From the cell containing the given text, extract its center point as [X, Y] coordinate. 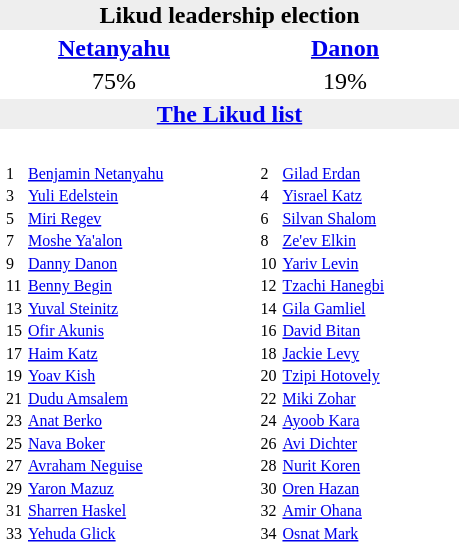
11 [14, 286]
28 [268, 466]
Sharren Haskel [140, 511]
8 [268, 241]
Silvan Shalom [368, 218]
23 [14, 421]
3 [14, 196]
Ayoob Kara [368, 421]
1 [14, 174]
Ofir Akunis [140, 331]
Miri Regev [140, 218]
Anat Berko [140, 421]
26 [268, 444]
David Bitan [368, 331]
16 [268, 331]
Avraham Neguise [140, 466]
Tzipi Hotovely [368, 376]
Nava Boker [140, 444]
12 [268, 286]
15 [14, 331]
Haim Katz [140, 354]
75% [114, 81]
14 [268, 308]
Dudu Amsalem [140, 398]
Yaron Mazuz [140, 488]
29 [14, 488]
Netanyahu [114, 48]
Ze'ev Elkin [368, 241]
Likud leadership election [230, 15]
19% [345, 81]
9 [14, 264]
21 [14, 398]
30 [268, 488]
22 [268, 398]
Tzachi Hanegbi [368, 286]
19 [14, 376]
18 [268, 354]
Yuval Steinitz [140, 308]
Yuli Edelstein [140, 196]
Gilad Erdan [368, 174]
Gila Gamliel [368, 308]
Benny Begin [140, 286]
6 [268, 218]
Yariv Levin [368, 264]
Avi Dichter [368, 444]
Miki Zohar [368, 398]
Jackie Levy [368, 354]
31 [14, 511]
Oren Hazan [368, 488]
The Likud list [230, 114]
32 [268, 511]
7 [14, 241]
13 [14, 308]
20 [268, 376]
24 [268, 421]
Danon [345, 48]
Danny Danon [140, 264]
Benjamin Netanyahu [140, 174]
Yisrael Katz [368, 196]
4 [268, 196]
Nurit Koren [368, 466]
25 [14, 444]
Moshe Ya'alon [140, 241]
10 [268, 264]
Yoav Kish [140, 376]
Amir Ohana [368, 511]
17 [14, 354]
27 [14, 466]
5 [14, 218]
2 [268, 174]
